Scan for the cell matching the given text and deliver its (X, Y) coordinate at center. 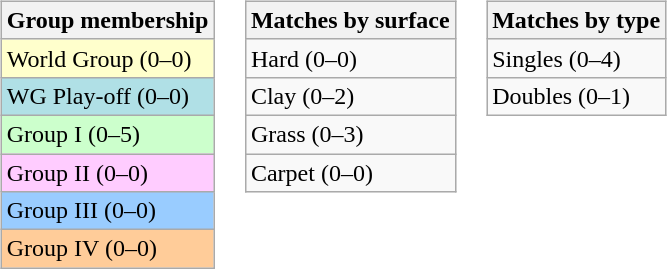
Group II (0–0) (108, 173)
Clay (0–2) (350, 96)
Group membership (108, 20)
Group IV (0–0) (108, 249)
Matches by type (576, 20)
Hard (0–0) (350, 58)
WG Play-off (0–0) (108, 96)
Doubles (0–1) (576, 96)
Group I (0–5) (108, 134)
Carpet (0–0) (350, 173)
Singles (0–4) (576, 58)
World Group (0–0) (108, 58)
Grass (0–3) (350, 134)
Group III (0–0) (108, 211)
Matches by surface (350, 20)
